Return (x, y) of the center of cell containing provided text 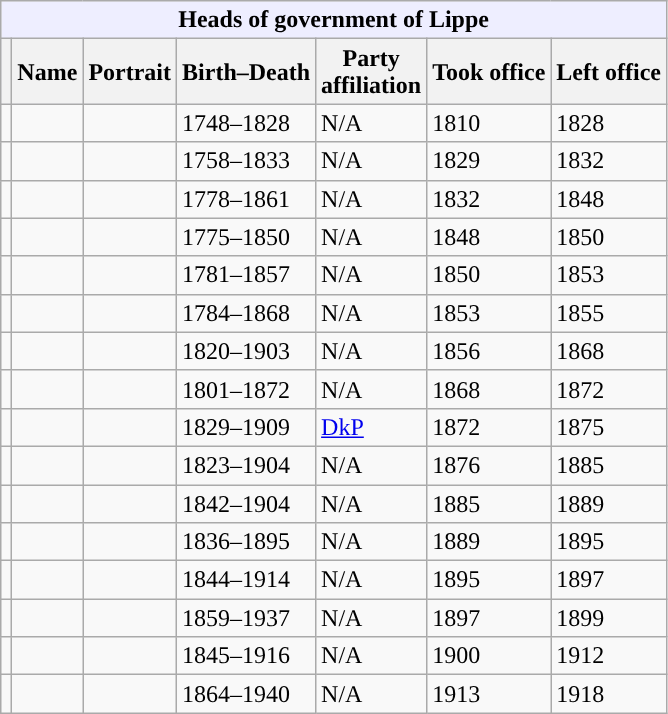
1748–1828 (246, 123)
1829 (489, 161)
1784–1868 (246, 313)
1913 (489, 694)
1856 (489, 351)
1758–1833 (246, 161)
1781–1857 (246, 275)
Partyaffiliation (372, 72)
Heads of government of Lippe (334, 20)
Portrait (130, 72)
1810 (489, 123)
1820–1903 (246, 351)
1918 (609, 694)
1859–1937 (246, 618)
Left office (609, 72)
1855 (609, 313)
1900 (489, 656)
1844–1914 (246, 580)
1829–1909 (246, 427)
Took office (489, 72)
1875 (609, 427)
DkP (372, 427)
Name (48, 72)
1899 (609, 618)
1778–1861 (246, 199)
Birth–Death (246, 72)
1836–1895 (246, 542)
1828 (609, 123)
1912 (609, 656)
1823–1904 (246, 465)
1801–1872 (246, 389)
1876 (489, 465)
1842–1904 (246, 503)
1845–1916 (246, 656)
1864–1940 (246, 694)
1775–1850 (246, 237)
